Determine the (X, Y) coordinate at the center of the cell enclosing the given text.  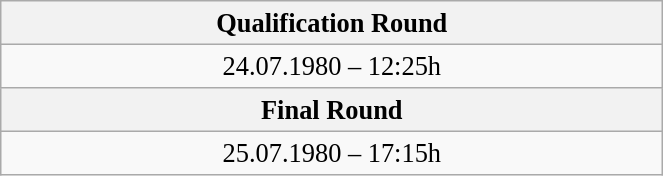
25.07.1980 – 17:15h (332, 153)
Final Round (332, 109)
Qualification Round (332, 22)
24.07.1980 – 12:25h (332, 66)
